Detect which cell encompasses the target text, then output its (x, y) center coordinate. 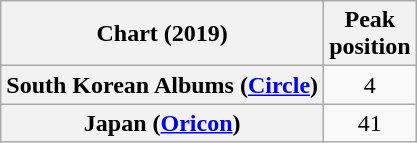
41 (370, 123)
4 (370, 85)
South Korean Albums (Circle) (162, 85)
Japan (Oricon) (162, 123)
Chart (2019) (162, 34)
Peakposition (370, 34)
